Pinpoint the cell where the given text exists, returning its [X, Y] midpoint coordinate. 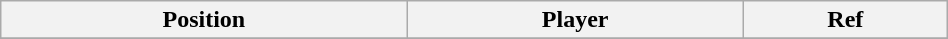
Player [576, 20]
Position [204, 20]
Ref [845, 20]
